Find where the given text appears and provide that cell's center as (x, y) coordinate. 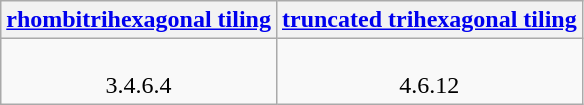
rhombitrihexagonal tiling (139, 20)
3.4.6.4 (139, 72)
4.6.12 (429, 72)
truncated trihexagonal tiling (429, 20)
